Extract the (X, Y) coordinate from the center of the cell holding the provided text.  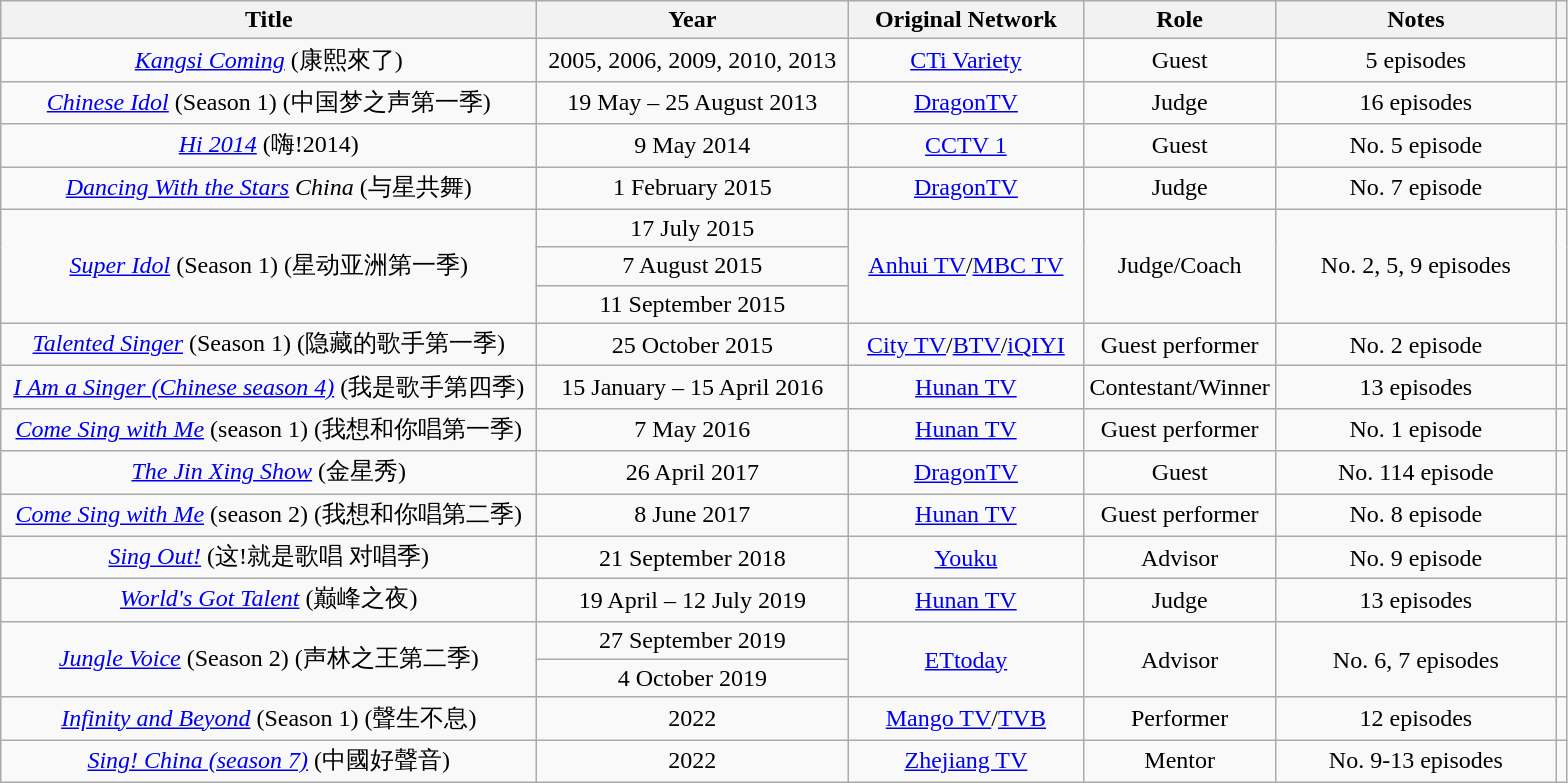
12 episodes (1416, 718)
No. 1 episode (1416, 430)
4 October 2019 (692, 678)
15 January – 15 April 2016 (692, 388)
No. 2 episode (1416, 344)
26 April 2017 (692, 472)
City TV/BTV/iQIYI (966, 344)
17 July 2015 (692, 228)
Contestant/Winner (1180, 388)
19 April – 12 July 2019 (692, 600)
Kangsi Coming (康熙來了) (269, 60)
ETtoday (966, 659)
No. 5 episode (1416, 146)
Title (269, 20)
Role (1180, 20)
No. 7 episode (1416, 188)
5 episodes (1416, 60)
19 May – 25 August 2013 (692, 102)
Jungle Voice (Season 2) (声林之王第二季) (269, 659)
No. 9 episode (1416, 558)
Talented Singer (Season 1) (隐藏的歌手第一季) (269, 344)
Anhui TV/MBC TV (966, 266)
No. 8 episode (1416, 516)
1 February 2015 (692, 188)
No. 114 episode (1416, 472)
Hi 2014 (嗨!2014) (269, 146)
Super Idol (Season 1) (星动亚洲第一季) (269, 266)
Youku (966, 558)
7 May 2016 (692, 430)
Zhejiang TV (966, 762)
Mentor (1180, 762)
27 September 2019 (692, 640)
21 September 2018 (692, 558)
2005, 2006, 2009, 2010, 2013 (692, 60)
9 May 2014 (692, 146)
11 September 2015 (692, 304)
CCTV 1 (966, 146)
Sing! China (season 7) (中國好聲音) (269, 762)
Year (692, 20)
I Am a Singer (Chinese season 4) (我是歌手第四季) (269, 388)
Sing Out! (这!就是歌唱 对唱季) (269, 558)
World's Got Talent (巅峰之夜) (269, 600)
Chinese Idol (Season 1) (中国梦之声第一季) (269, 102)
Infinity and Beyond (Season 1) (聲生不息) (269, 718)
Notes (1416, 20)
The Jin Xing Show (金星秀) (269, 472)
Performer (1180, 718)
25 October 2015 (692, 344)
Original Network (966, 20)
16 episodes (1416, 102)
8 June 2017 (692, 516)
Mango TV/TVB (966, 718)
7 August 2015 (692, 266)
Come Sing with Me (season 1) (我想和你唱第一季) (269, 430)
CTi Variety (966, 60)
No. 2, 5, 9 episodes (1416, 266)
Judge/Coach (1180, 266)
No. 9-13 episodes (1416, 762)
Dancing With the Stars China (与星共舞) (269, 188)
No. 6, 7 episodes (1416, 659)
Come Sing with Me (season 2) (我想和你唱第二季) (269, 516)
